Return the (X, Y) coordinate for the center point of the cell that contains the specified text.  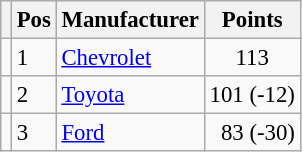
Chevrolet (130, 58)
Ford (130, 133)
Toyota (130, 95)
Points (252, 20)
Pos (34, 20)
101 (-12) (252, 95)
Manufacturer (130, 20)
3 (34, 133)
83 (-30) (252, 133)
113 (252, 58)
1 (34, 58)
2 (34, 95)
